Find where the given text appears and provide that cell's center as [X, Y] coordinate. 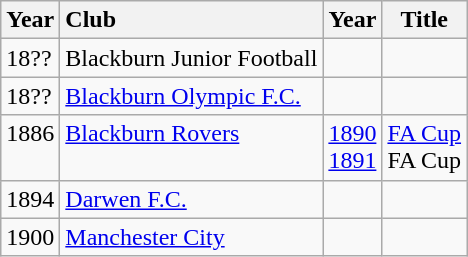
FA CupFA Cup [424, 148]
Blackburn Olympic F.C. [192, 96]
Blackburn Junior Football [192, 58]
1886 [30, 148]
Club [192, 20]
Darwen F.C. [192, 199]
18901891 [352, 148]
1894 [30, 199]
Blackburn Rovers [192, 148]
1900 [30, 237]
Manchester City [192, 237]
Title [424, 20]
